Output the (x, y) coordinate of the center of the cell containing the given text.  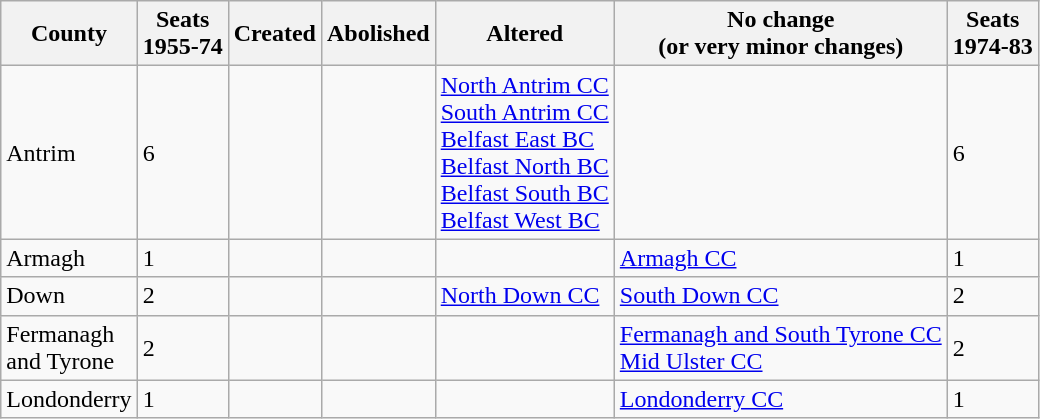
Armagh (69, 258)
Fermanagh and South Tyrone CCMid Ulster CC (780, 348)
Antrim (69, 152)
County (69, 34)
Down (69, 296)
Fermanaghand Tyrone (69, 348)
North Antrim CCSouth Antrim CCBelfast East BCBelfast North BCBelfast South BCBelfast West BC (524, 152)
Londonderry CC (780, 399)
Seats1955-74 (182, 34)
Londonderry (69, 399)
No change(or very minor changes) (780, 34)
South Down CC (780, 296)
North Down CC (524, 296)
Created (274, 34)
Abolished (378, 34)
Altered (524, 34)
Armagh CC (780, 258)
Seats1974-83 (992, 34)
